Provide the (X, Y) coordinate of the cell's center where the given text is located.  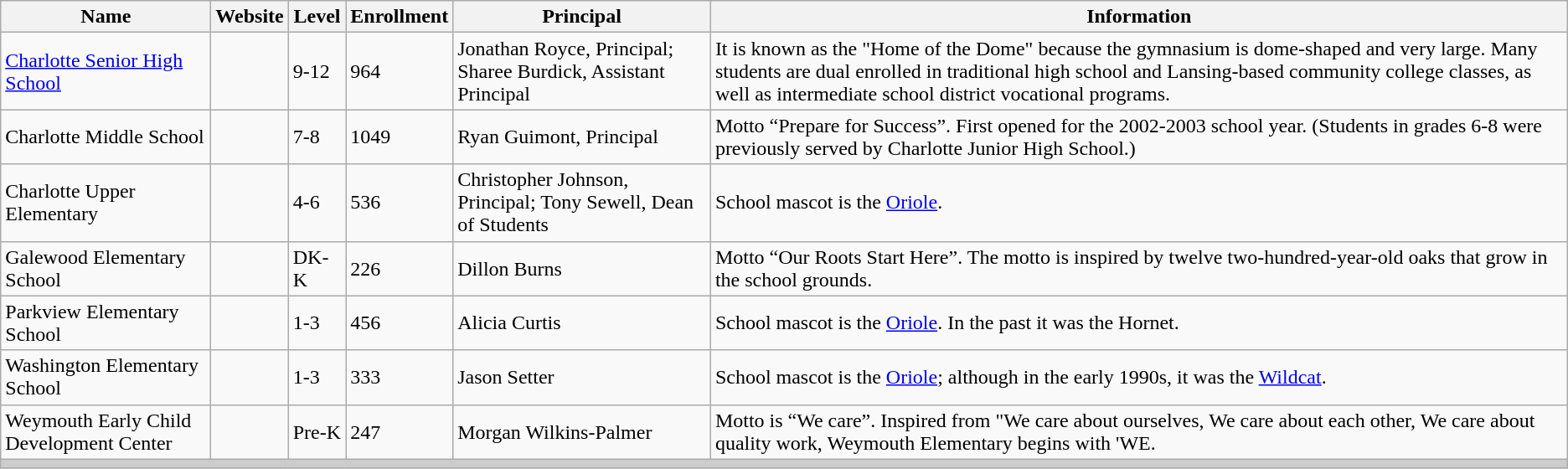
Information (1139, 17)
Name (106, 17)
School mascot is the Oriole. (1139, 203)
247 (400, 432)
9-12 (317, 71)
1049 (400, 137)
Charlotte Upper Elementary (106, 203)
Enrollment (400, 17)
Jonathan Royce, Principal; Sharee Burdick, Assistant Principal (582, 71)
7-8 (317, 137)
Parkview Elementary School (106, 323)
226 (400, 268)
Christopher Johnson, Principal; Tony Sewell, Dean of Students (582, 203)
Pre-K (317, 432)
School mascot is the Oriole; although in the early 1990s, it was the Wildcat. (1139, 377)
Weymouth Early Child Development Center (106, 432)
Charlotte Middle School (106, 137)
Charlotte Senior High School (106, 71)
Principal (582, 17)
Alicia Curtis (582, 323)
4-6 (317, 203)
333 (400, 377)
Dillon Burns (582, 268)
Website (250, 17)
Galewood Elementary School (106, 268)
Level (317, 17)
School mascot is the Oriole. In the past it was the Hornet. (1139, 323)
536 (400, 203)
Morgan Wilkins-Palmer (582, 432)
Washington Elementary School (106, 377)
Motto “Our Roots Start Here”. The motto is inspired by twelve two-hundred-year-old oaks that grow in the school grounds. (1139, 268)
Jason Setter (582, 377)
964 (400, 71)
Ryan Guimont, Principal (582, 137)
DK-K (317, 268)
456 (400, 323)
